Pinpoint the cell where the given text exists, returning its (x, y) midpoint coordinate. 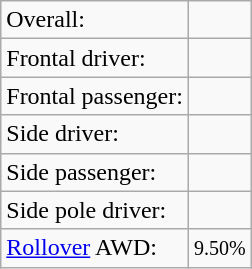
Side passenger: (95, 172)
9.50% (220, 248)
Overall: (95, 20)
Side pole driver: (95, 210)
Frontal passenger: (95, 96)
Rollover AWD: (95, 248)
Side driver: (95, 134)
Frontal driver: (95, 58)
